Find where the given text appears and provide that cell's center as (x, y) coordinate. 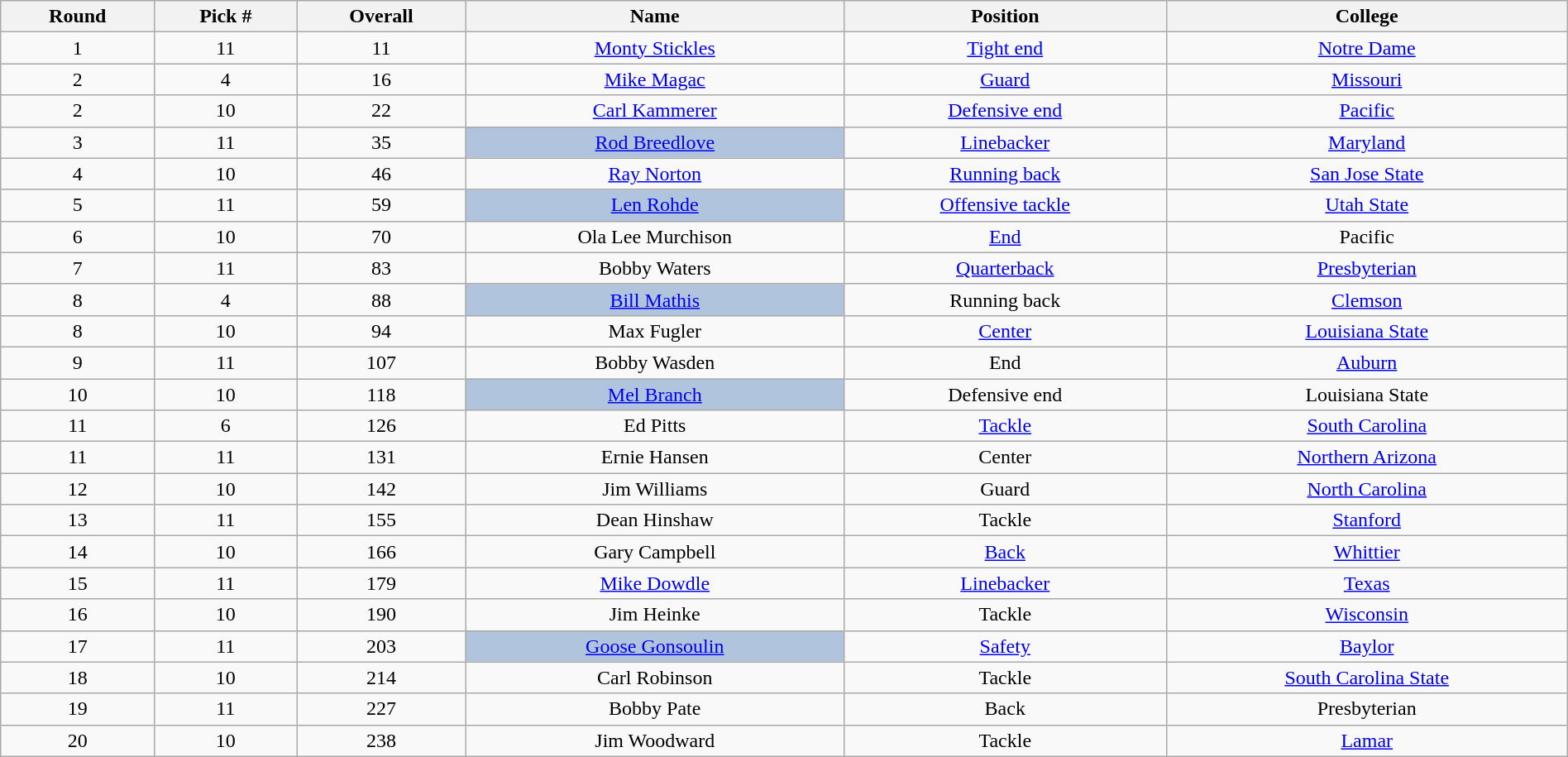
Texas (1366, 583)
College (1366, 17)
Round (78, 17)
Carl Robinson (655, 678)
142 (381, 489)
Auburn (1366, 362)
Northern Arizona (1366, 458)
155 (381, 520)
Monty Stickles (655, 48)
Ray Norton (655, 174)
Ernie Hansen (655, 458)
7 (78, 268)
3 (78, 142)
83 (381, 268)
Name (655, 17)
35 (381, 142)
Mel Branch (655, 395)
166 (381, 552)
18 (78, 678)
15 (78, 583)
Jim Heinke (655, 615)
Tight end (1005, 48)
Goose Gonsoulin (655, 646)
19 (78, 709)
Stanford (1366, 520)
North Carolina (1366, 489)
Jim Williams (655, 489)
118 (381, 395)
Mike Magac (655, 79)
94 (381, 331)
22 (381, 111)
203 (381, 646)
Bobby Wasden (655, 362)
Ola Lee Murchison (655, 237)
14 (78, 552)
Jim Woodward (655, 740)
Bobby Pate (655, 709)
17 (78, 646)
Lamar (1366, 740)
Dean Hinshaw (655, 520)
Len Rohde (655, 205)
Baylor (1366, 646)
Missouri (1366, 79)
Quarterback (1005, 268)
Bobby Waters (655, 268)
107 (381, 362)
Ed Pitts (655, 426)
Overall (381, 17)
Notre Dame (1366, 48)
San Jose State (1366, 174)
Bill Mathis (655, 299)
227 (381, 709)
Position (1005, 17)
Utah State (1366, 205)
Maryland (1366, 142)
Whittier (1366, 552)
Pick # (226, 17)
Mike Dowdle (655, 583)
Gary Campbell (655, 552)
Carl Kammerer (655, 111)
59 (381, 205)
131 (381, 458)
Max Fugler (655, 331)
Offensive tackle (1005, 205)
Safety (1005, 646)
126 (381, 426)
88 (381, 299)
214 (381, 678)
179 (381, 583)
5 (78, 205)
13 (78, 520)
9 (78, 362)
238 (381, 740)
12 (78, 489)
70 (381, 237)
Rod Breedlove (655, 142)
190 (381, 615)
1 (78, 48)
Wisconsin (1366, 615)
20 (78, 740)
South Carolina State (1366, 678)
46 (381, 174)
Clemson (1366, 299)
South Carolina (1366, 426)
